Capture the cell that displays the provided text and extract its (x, y) central coordinate. 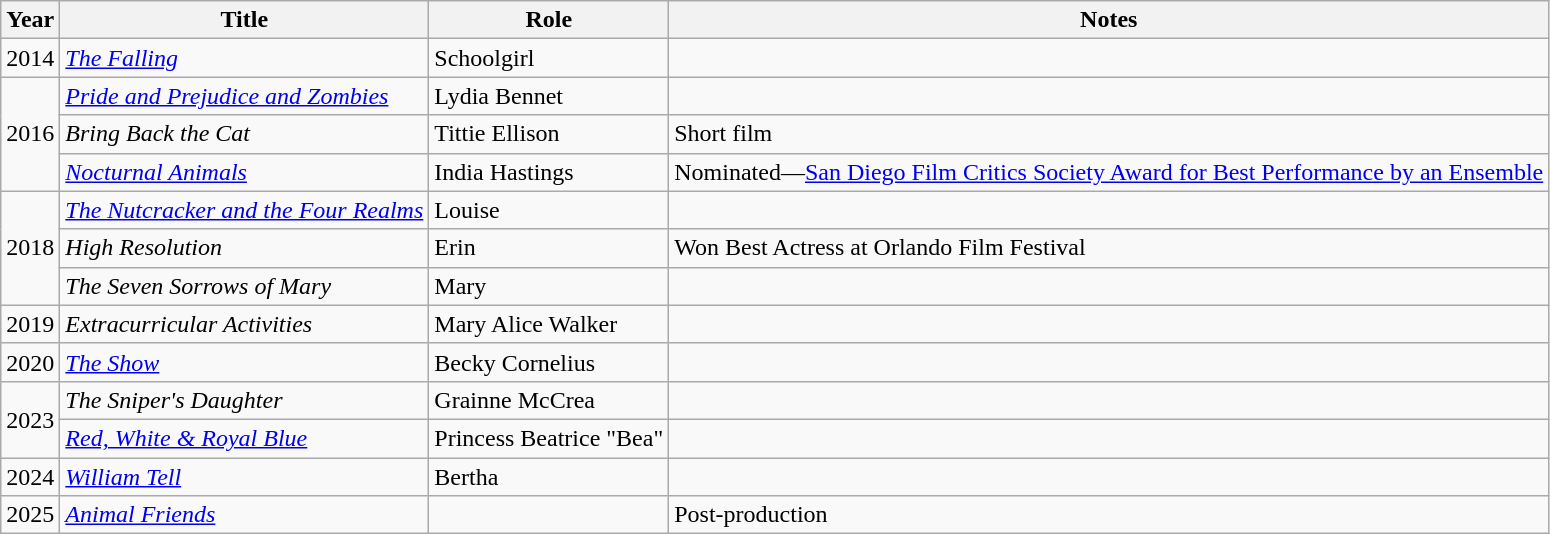
Bertha (549, 477)
2019 (30, 324)
2025 (30, 515)
Notes (1109, 20)
Year (30, 20)
Nominated—San Diego Film Critics Society Award for Best Performance by an Ensemble (1109, 172)
Grainne McCrea (549, 400)
Bring Back the Cat (244, 134)
Extracurricular Activities (244, 324)
2020 (30, 362)
Animal Friends (244, 515)
Schoolgirl (549, 58)
Role (549, 20)
Won Best Actress at Orlando Film Festival (1109, 248)
Princess Beatrice "Bea" (549, 438)
The Falling (244, 58)
Red, White & Royal Blue (244, 438)
Erin (549, 248)
William Tell (244, 477)
The Show (244, 362)
Lydia Bennet (549, 96)
Post-production (1109, 515)
Mary (549, 286)
Tittie Ellison (549, 134)
2024 (30, 477)
Nocturnal Animals (244, 172)
Louise (549, 210)
The Seven Sorrows of Mary (244, 286)
India Hastings (549, 172)
Title (244, 20)
Pride and Prejudice and Zombies (244, 96)
2016 (30, 134)
2023 (30, 419)
Mary Alice Walker (549, 324)
The Sniper's Daughter (244, 400)
2014 (30, 58)
Becky Cornelius (549, 362)
The Nutcracker and the Four Realms (244, 210)
2018 (30, 248)
High Resolution (244, 248)
Short film (1109, 134)
